Identify which cell holds the provided text, then report its [X, Y] central coordinate. 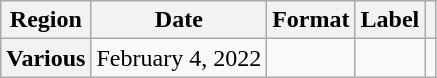
Label [390, 20]
Region [46, 20]
February 4, 2022 [179, 58]
Format [311, 20]
Date [179, 20]
Various [46, 58]
